From the cell containing the given text, extract its center point as (X, Y) coordinate. 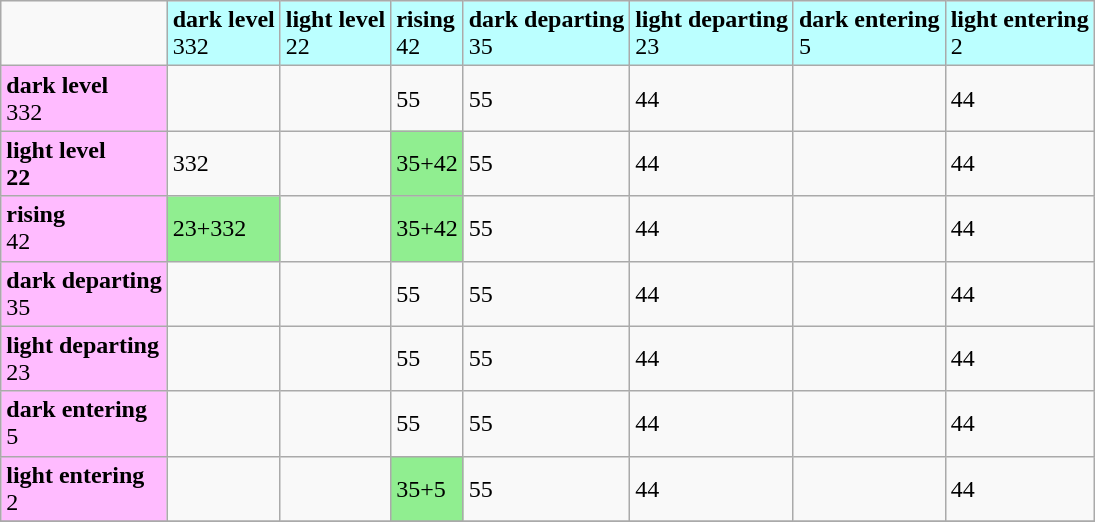
332 (224, 164)
35+5 (428, 488)
23+332 (224, 228)
